Detect which cell encompasses the target text, then output its (X, Y) center coordinate. 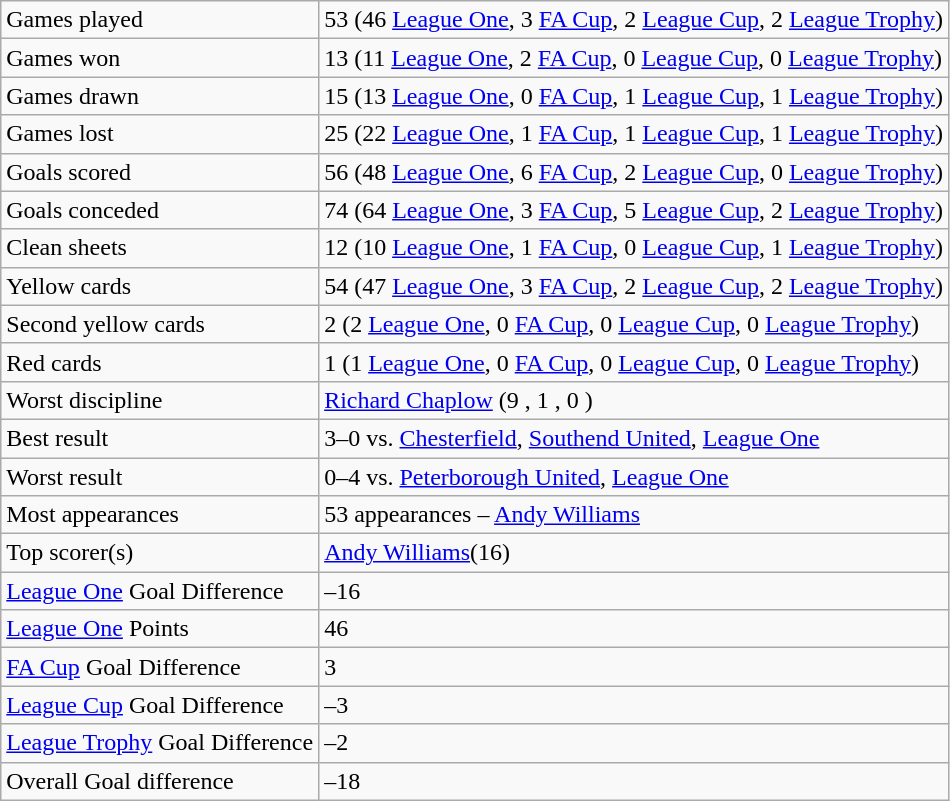
League Cup Goal Difference (160, 705)
1 (1 League One, 0 FA Cup, 0 League Cup, 0 League Trophy) (634, 362)
53 appearances – Andy Williams (634, 515)
54 (47 League One, 3 FA Cup, 2 League Cup, 2 League Trophy) (634, 286)
League One Points (160, 629)
Games drawn (160, 96)
74 (64 League One, 3 FA Cup, 5 League Cup, 2 League Trophy) (634, 210)
Second yellow cards (160, 324)
Worst discipline (160, 400)
56 (48 League One, 6 FA Cup, 2 League Cup, 0 League Trophy) (634, 172)
Best result (160, 438)
Games played (160, 20)
Games lost (160, 134)
3 (634, 667)
Clean sheets (160, 248)
Andy Williams(16) (634, 553)
2 (2 League One, 0 FA Cup, 0 League Cup, 0 League Trophy) (634, 324)
0–4 vs. Peterborough United, League One (634, 477)
Most appearances (160, 515)
53 (46 League One, 3 FA Cup, 2 League Cup, 2 League Trophy) (634, 20)
Yellow cards (160, 286)
Goals scored (160, 172)
25 (22 League One, 1 FA Cup, 1 League Cup, 1 League Trophy) (634, 134)
Overall Goal difference (160, 781)
Top scorer(s) (160, 553)
Red cards (160, 362)
15 (13 League One, 0 FA Cup, 1 League Cup, 1 League Trophy) (634, 96)
–3 (634, 705)
13 (11 League One, 2 FA Cup, 0 League Cup, 0 League Trophy) (634, 58)
Worst result (160, 477)
46 (634, 629)
–16 (634, 591)
Games won (160, 58)
League Trophy Goal Difference (160, 743)
–18 (634, 781)
3–0 vs. Chesterfield, Southend United, League One (634, 438)
League One Goal Difference (160, 591)
–2 (634, 743)
FA Cup Goal Difference (160, 667)
12 (10 League One, 1 FA Cup, 0 League Cup, 1 League Trophy) (634, 248)
Richard Chaplow (9 , 1 , 0 ) (634, 400)
Goals conceded (160, 210)
